Detect which cell encompasses the target text, then output its (X, Y) center coordinate. 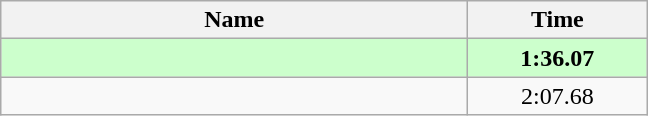
Time (558, 20)
1:36.07 (558, 58)
2:07.68 (558, 96)
Name (234, 20)
